For the text-containing cell, return its midpoint in (X, Y) coordinate format. 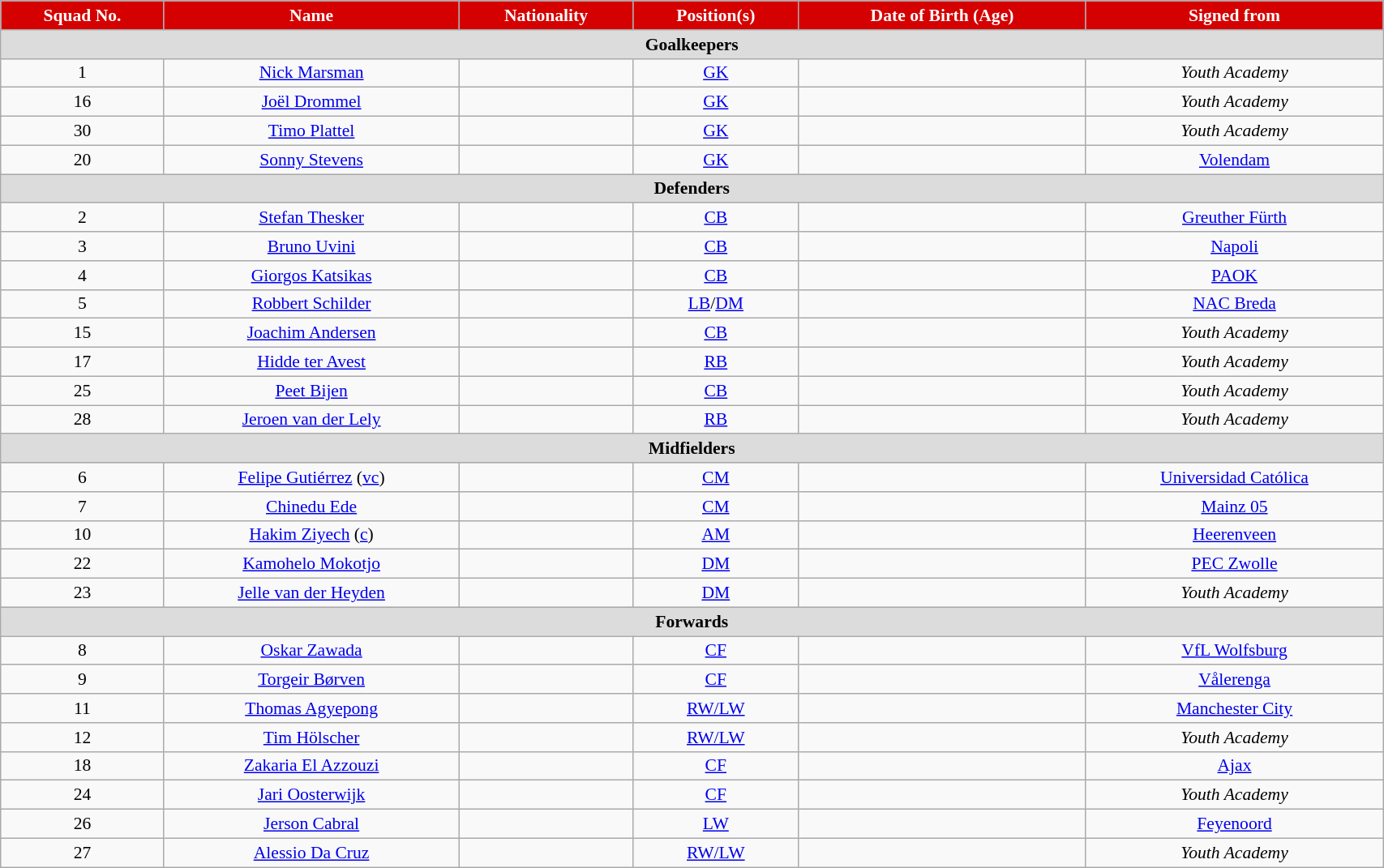
Heerenveen (1234, 535)
5 (83, 304)
Squad No. (83, 15)
Volendam (1234, 160)
20 (83, 160)
LW (716, 824)
Jeroen van der Lely (311, 420)
Napoli (1234, 246)
PAOK (1234, 276)
26 (83, 824)
Chinedu Ede (311, 507)
Timo Plattel (311, 131)
Sonny Stevens (311, 160)
4 (83, 276)
Signed from (1234, 15)
Joël Drommel (311, 102)
Jerson Cabral (311, 824)
Peet Bijen (311, 391)
10 (83, 535)
Joachim Andersen (311, 333)
Goalkeepers (692, 45)
Giorgos Katsikas (311, 276)
15 (83, 333)
Position(s) (716, 15)
Torgeir Børven (311, 680)
Kamohelo Mokotjo (311, 564)
Forwards (692, 622)
Nationality (546, 15)
Zakaria El Azzouzi (311, 766)
3 (83, 246)
28 (83, 420)
Manchester City (1234, 708)
Tim Hölscher (311, 738)
Oskar Zawada (311, 651)
Thomas Agyepong (311, 708)
Defenders (692, 189)
8 (83, 651)
Stefan Thesker (311, 218)
Felipe Gutiérrez (vc) (311, 477)
NAC Breda (1234, 304)
Hakim Ziyech (c) (311, 535)
AM (716, 535)
Bruno Uvini (311, 246)
Greuther Fürth (1234, 218)
7 (83, 507)
1 (83, 73)
Feyenoord (1234, 824)
Nick Marsman (311, 73)
27 (83, 853)
18 (83, 766)
Robbert Schilder (311, 304)
2 (83, 218)
Ajax (1234, 766)
Date of Birth (Age) (942, 15)
VfL Wolfsburg (1234, 651)
PEC Zwolle (1234, 564)
11 (83, 708)
Jelle van der Heyden (311, 593)
22 (83, 564)
LB/DM (716, 304)
Name (311, 15)
Universidad Católica (1234, 477)
Midfielders (692, 449)
23 (83, 593)
24 (83, 795)
30 (83, 131)
Mainz 05 (1234, 507)
17 (83, 362)
6 (83, 477)
Vålerenga (1234, 680)
Jari Oosterwijk (311, 795)
16 (83, 102)
Hidde ter Avest (311, 362)
9 (83, 680)
12 (83, 738)
Alessio Da Cruz (311, 853)
25 (83, 391)
